For the text-containing cell, return its midpoint in [X, Y] coordinate format. 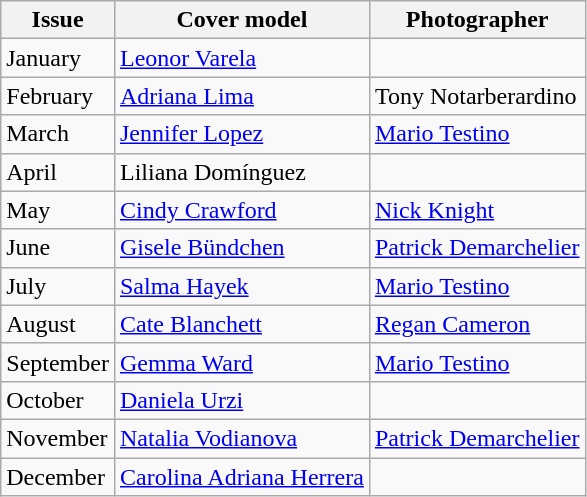
Liliana Domínguez [242, 172]
August [58, 324]
April [58, 172]
June [58, 248]
Daniela Urzi [242, 400]
November [58, 438]
December [58, 477]
Cate Blanchett [242, 324]
Gemma Ward [242, 362]
Carolina Adriana Herrera [242, 477]
Tony Notarberardino [477, 96]
September [58, 362]
July [58, 286]
May [58, 210]
Natalia Vodianova [242, 438]
October [58, 400]
Regan Cameron [477, 324]
Photographer [477, 20]
Leonor Varela [242, 58]
February [58, 96]
March [58, 134]
Cover model [242, 20]
Issue [58, 20]
January [58, 58]
Gisele Bündchen [242, 248]
Nick Knight [477, 210]
Salma Hayek [242, 286]
Adriana Lima [242, 96]
Jennifer Lopez [242, 134]
Cindy Crawford [242, 210]
